Capture the cell that displays the provided text and extract its (x, y) central coordinate. 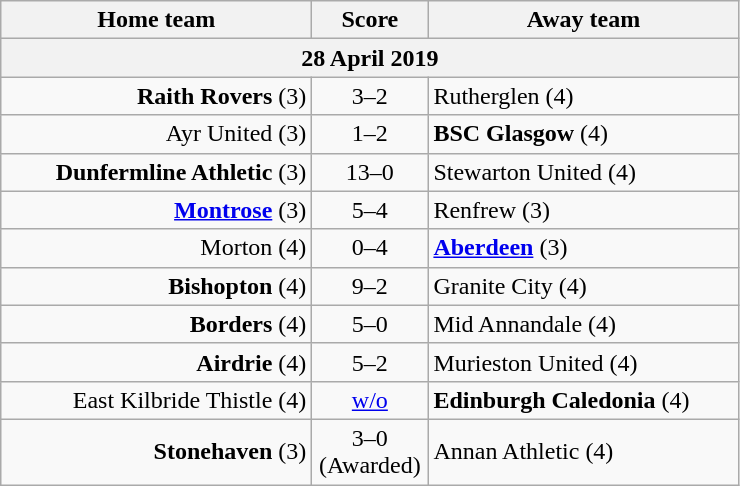
5–4 (370, 210)
Aberdeen (3) (584, 248)
Stonehaven (3) (156, 452)
w/o (370, 400)
Bishopton (4) (156, 286)
Mid Annandale (4) (584, 324)
BSC Glasgow (4) (584, 134)
Raith Rovers (3) (156, 96)
Rutherglen (4) (584, 96)
0–4 (370, 248)
13–0 (370, 172)
Home team (156, 20)
3–0(Awarded) (370, 452)
Away team (584, 20)
Annan Athletic (4) (584, 452)
Renfrew (3) (584, 210)
Edinburgh Caledonia (4) (584, 400)
Granite City (4) (584, 286)
Dunfermline Athletic (3) (156, 172)
Airdrie (4) (156, 362)
28 April 2019 (370, 58)
5–2 (370, 362)
Morton (4) (156, 248)
3–2 (370, 96)
1–2 (370, 134)
Score (370, 20)
Borders (4) (156, 324)
Ayr United (3) (156, 134)
Murieston United (4) (584, 362)
9–2 (370, 286)
East Kilbride Thistle (4) (156, 400)
Montrose (3) (156, 210)
Stewarton United (4) (584, 172)
5–0 (370, 324)
